For the text-containing cell, return its midpoint in (x, y) coordinate format. 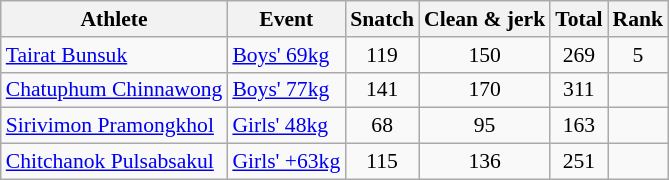
Tairat Bunsuk (114, 55)
136 (484, 162)
Event (286, 19)
Athlete (114, 19)
311 (578, 90)
Total (578, 19)
Boys' 77kg (286, 90)
Clean & jerk (484, 19)
150 (484, 55)
68 (382, 126)
Sirivimon Pramongkhol (114, 126)
5 (638, 55)
95 (484, 126)
Snatch (382, 19)
141 (382, 90)
115 (382, 162)
Chitchanok Pulsabsakul (114, 162)
Boys' 69kg (286, 55)
269 (578, 55)
170 (484, 90)
251 (578, 162)
Girls' 48kg (286, 126)
Chatuphum Chinnawong (114, 90)
163 (578, 126)
Girls' +63kg (286, 162)
Rank (638, 19)
119 (382, 55)
